Provide the (X, Y) coordinate of the cell's center where the given text is located.  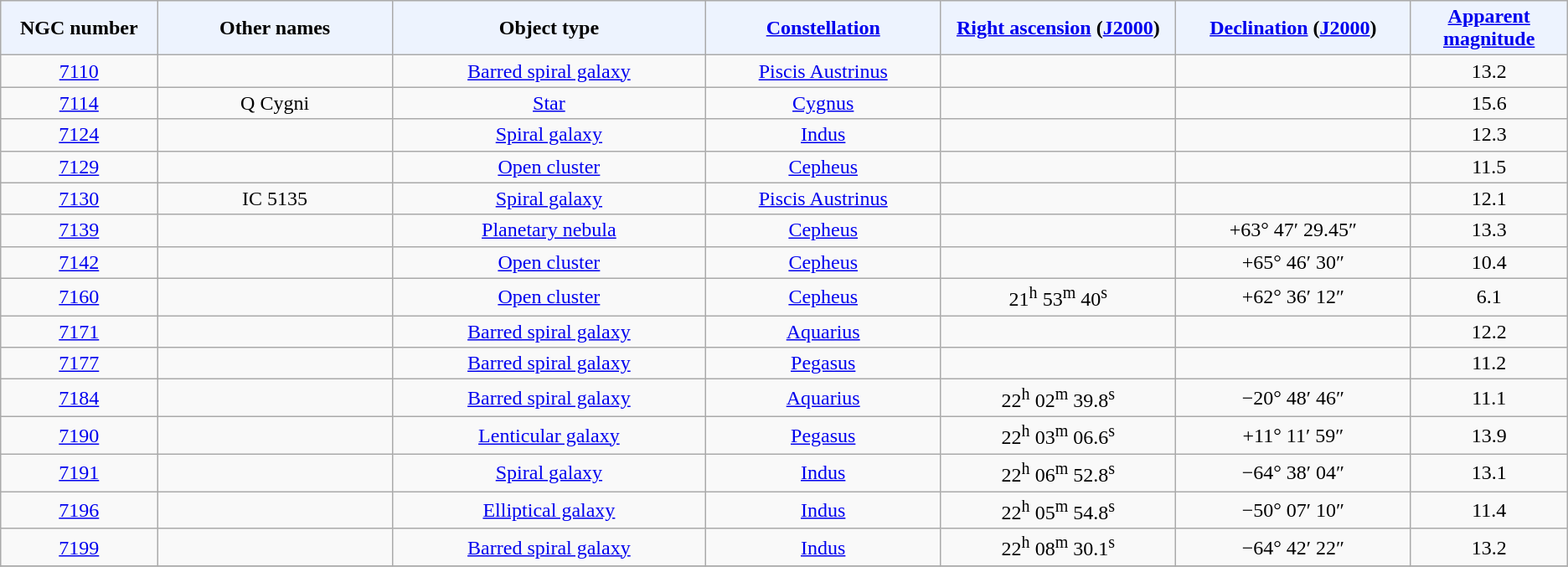
IC 5135 (275, 198)
22h 05m 54.8s (1059, 511)
13.1 (1489, 472)
22h 08m 30.1s (1059, 548)
Other names (275, 28)
Apparent magnitude (1489, 28)
−64° 38′ 04″ (1293, 472)
+11° 11′ 59″ (1293, 436)
11.4 (1489, 511)
7184 (79, 399)
Elliptical galaxy (549, 511)
22h 03m 06.6s (1059, 436)
11.1 (1489, 399)
13.9 (1489, 436)
−20° 48′ 46″ (1293, 399)
7199 (79, 548)
7124 (79, 135)
7139 (79, 230)
11.2 (1489, 363)
7191 (79, 472)
Declination (J2000) (1293, 28)
7130 (79, 198)
12.3 (1489, 135)
7110 (79, 71)
Lenticular galaxy (549, 436)
−50° 07′ 10″ (1293, 511)
7177 (79, 363)
10.4 (1489, 262)
22h 02m 39.8s (1059, 399)
Constellation (823, 28)
+63° 47′ 29.45″ (1293, 230)
12.1 (1489, 198)
12.2 (1489, 332)
22h 06m 52.8s (1059, 472)
15.6 (1489, 103)
+62° 36′ 12″ (1293, 296)
+65° 46′ 30″ (1293, 262)
21h 53m 40s (1059, 296)
11.5 (1489, 167)
Planetary nebula (549, 230)
7114 (79, 103)
7196 (79, 511)
6.1 (1489, 296)
7142 (79, 262)
Q Cygni (275, 103)
7129 (79, 167)
Object type (549, 28)
−64° 42′ 22″ (1293, 548)
7171 (79, 332)
7160 (79, 296)
Right ascension (J2000) (1059, 28)
7190 (79, 436)
Cygnus (823, 103)
NGC number (79, 28)
13.3 (1489, 230)
Star (549, 103)
